Output the (x, y) coordinate of the center of the cell containing the given text.  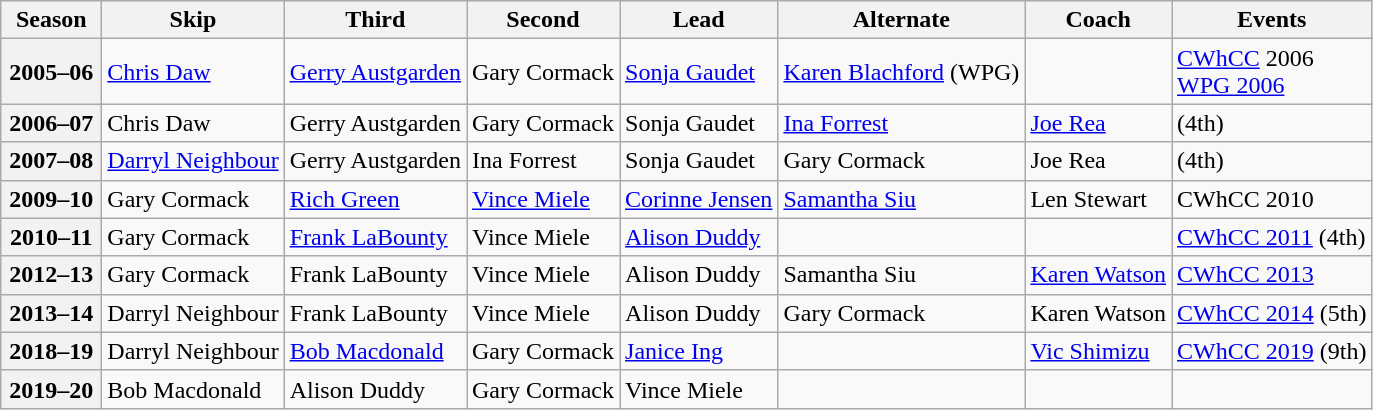
Rich Green (375, 199)
2018–19 (52, 351)
CWhCC 2013 (1272, 275)
2005–06 (52, 72)
Vic Shimizu (1098, 351)
Janice Ing (699, 351)
2019–20 (52, 389)
2010–11 (52, 237)
Season (52, 20)
CWhCC 2006 WPG 2006 (1272, 72)
2007–08 (52, 161)
2012–13 (52, 275)
Karen Blachford (WPG) (902, 72)
2006–07 (52, 123)
CWhCC 2011 (4th) (1272, 237)
Alternate (902, 20)
Coach (1098, 20)
Len Stewart (1098, 199)
Lead (699, 20)
Events (1272, 20)
Corinne Jensen (699, 199)
Third (375, 20)
Skip (193, 20)
Second (542, 20)
2009–10 (52, 199)
2013–14 (52, 313)
CWhCC 2019 (9th) (1272, 351)
CWhCC 2014 (5th) (1272, 313)
CWhCC 2010 (1272, 199)
